For the text-containing cell, return its midpoint in [x, y] coordinate format. 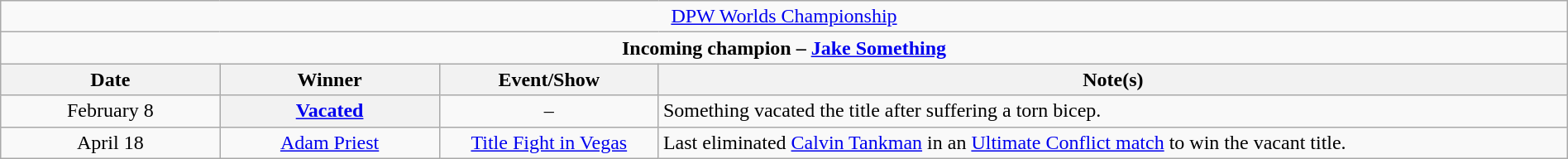
April 18 [111, 142]
Incoming champion – Jake Something [784, 48]
– [549, 111]
Date [111, 79]
Title Fight in Vegas [549, 142]
Adam Priest [329, 142]
Something vacated the title after suffering a torn bicep. [1113, 111]
Vacated [329, 111]
February 8 [111, 111]
Event/Show [549, 79]
DPW Worlds Championship [784, 17]
Winner [329, 79]
Last eliminated Calvin Tankman in an Ultimate Conflict match to win the vacant title. [1113, 142]
Note(s) [1113, 79]
